Return the (X, Y) coordinate for the center point of the cell that contains the specified text.  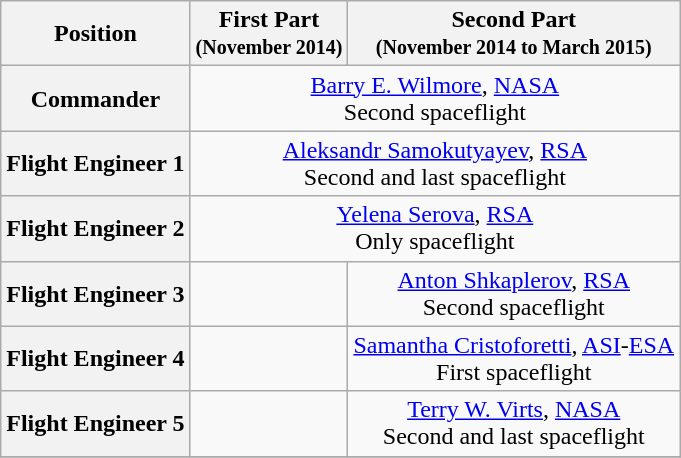
Flight Engineer 3 (96, 294)
Position (96, 34)
First Part(November 2014) (269, 34)
Samantha Cristoforetti, ASI-ESAFirst spaceflight (514, 358)
Terry W. Virts, NASASecond and last spaceflight (514, 424)
Second Part(November 2014 to March 2015) (514, 34)
Barry E. Wilmore, NASASecond spaceflight (435, 98)
Yelena Serova, RSAOnly spaceflight (435, 228)
Flight Engineer 1 (96, 164)
Flight Engineer 4 (96, 358)
Anton Shkaplerov, RSASecond spaceflight (514, 294)
Commander (96, 98)
Flight Engineer 2 (96, 228)
Flight Engineer 5 (96, 424)
Aleksandr Samokutyayev, RSASecond and last spaceflight (435, 164)
